Detect which cell encompasses the target text, then output its [x, y] center coordinate. 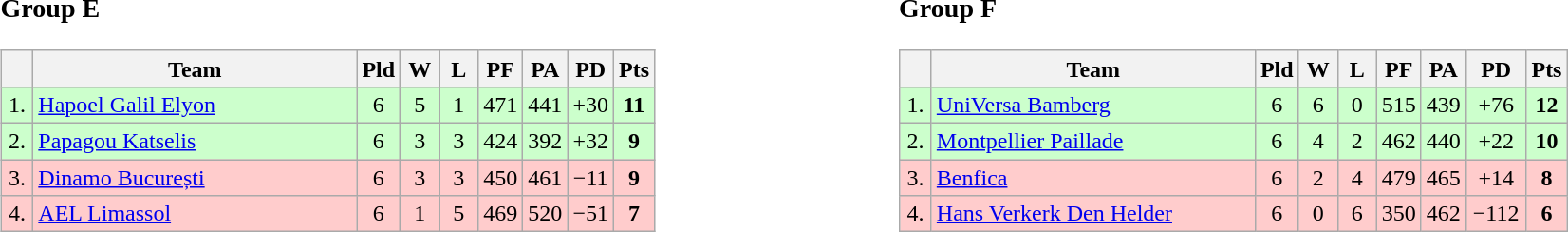
461 [545, 178]
−112 [1496, 214]
12 [1547, 105]
441 [545, 105]
Papagou Katselis [196, 142]
520 [545, 214]
450 [501, 178]
515 [1399, 105]
Hapoel Galil Elyon [196, 105]
UniVersa Bamberg [1093, 105]
440 [1443, 142]
7 [634, 214]
+30 [590, 105]
+32 [590, 142]
AEL Limassol [196, 214]
10 [1547, 142]
+14 [1496, 178]
Hans Verkerk Den Helder [1093, 214]
−11 [590, 178]
11 [634, 105]
Benfica [1093, 178]
Dinamo București [196, 178]
392 [545, 142]
479 [1399, 178]
8 [1547, 178]
+22 [1496, 142]
350 [1399, 214]
471 [501, 105]
−51 [590, 214]
469 [501, 214]
Montpellier Paillade [1093, 142]
424 [501, 142]
465 [1443, 178]
+76 [1496, 105]
439 [1443, 105]
